Provide the (x, y) coordinate of the cell's center where the given text is located.  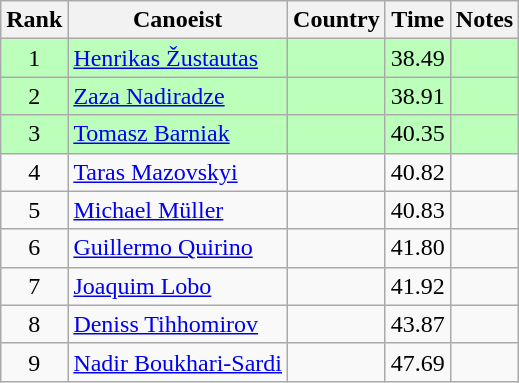
Michael Müller (178, 210)
Deniss Tihhomirov (178, 324)
Country (337, 20)
41.92 (418, 286)
40.83 (418, 210)
3 (34, 134)
Henrikas Žustautas (178, 58)
Notes (484, 20)
40.82 (418, 172)
9 (34, 362)
Time (418, 20)
Tomasz Barniak (178, 134)
6 (34, 248)
1 (34, 58)
Rank (34, 20)
41.80 (418, 248)
7 (34, 286)
Zaza Nadiradze (178, 96)
38.91 (418, 96)
2 (34, 96)
Canoeist (178, 20)
47.69 (418, 362)
Guillermo Quirino (178, 248)
5 (34, 210)
43.87 (418, 324)
Joaquim Lobo (178, 286)
38.49 (418, 58)
Nadir Boukhari-Sardi (178, 362)
8 (34, 324)
4 (34, 172)
40.35 (418, 134)
Taras Mazovskyi (178, 172)
